Capture the cell that displays the provided text and extract its [X, Y] central coordinate. 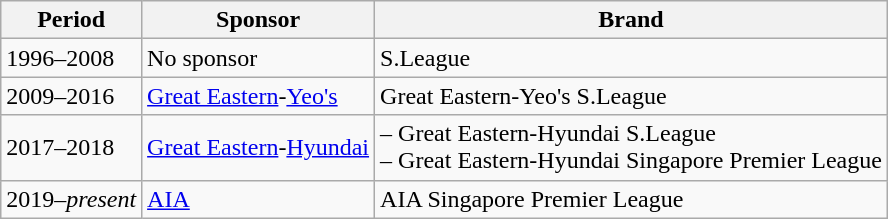
AIA Singapore Premier League [632, 199]
Sponsor [258, 20]
Great Eastern-Yeo's [258, 96]
S.League [632, 58]
2019–present [72, 199]
AIA [258, 199]
Great Eastern-Yeo's S.League [632, 96]
1996–2008 [72, 58]
Period [72, 20]
No sponsor [258, 58]
Brand [632, 20]
– Great Eastern-Hyundai S.League– Great Eastern-Hyundai Singapore Premier League [632, 148]
Great Eastern-Hyundai [258, 148]
2009–2016 [72, 96]
2017–2018 [72, 148]
